Capture the cell that displays the provided text and extract its [x, y] central coordinate. 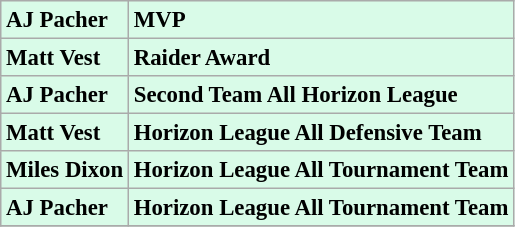
MVP [320, 20]
Horizon League All Defensive Team [320, 133]
Raider Award [320, 58]
Second Team All Horizon League [320, 95]
Miles Dixon [65, 170]
